Detect which cell encompasses the target text, then output its [x, y] center coordinate. 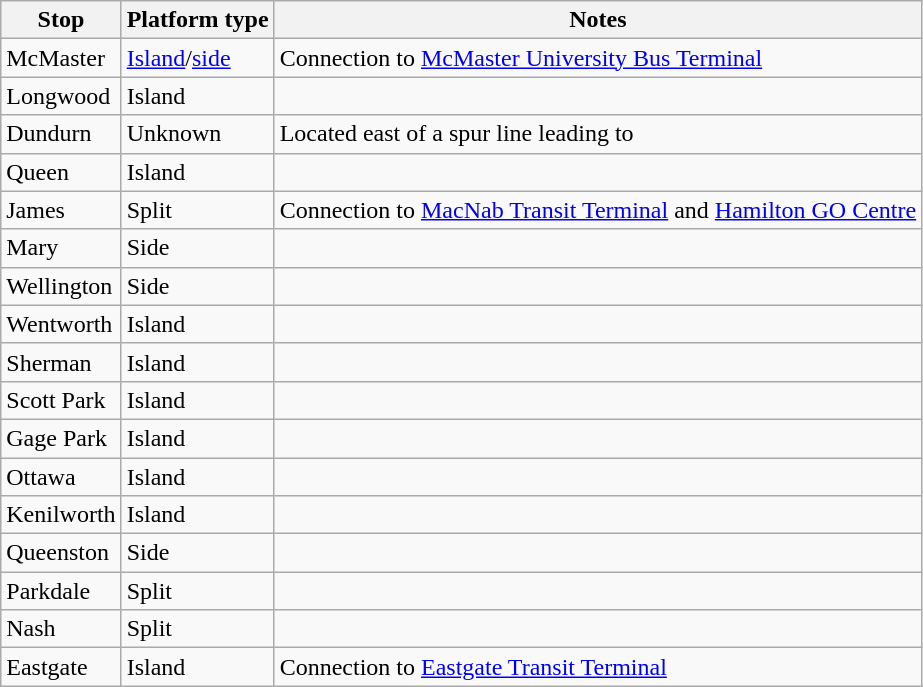
Dundurn [61, 134]
Island/side [198, 58]
Nash [61, 629]
James [61, 210]
Sherman [61, 362]
Platform type [198, 20]
Unknown [198, 134]
Wellington [61, 286]
Connection to Eastgate Transit Terminal [598, 667]
Kenilworth [61, 515]
Located east of a spur line leading to [598, 134]
Connection to McMaster University Bus Terminal [598, 58]
Eastgate [61, 667]
Notes [598, 20]
Queenston [61, 553]
Connection to MacNab Transit Terminal and Hamilton GO Centre [598, 210]
Gage Park [61, 438]
Ottawa [61, 477]
Scott Park [61, 400]
Wentworth [61, 324]
McMaster [61, 58]
Mary [61, 248]
Stop [61, 20]
Queen [61, 172]
Parkdale [61, 591]
Longwood [61, 96]
